Capture the cell that displays the provided text and extract its (X, Y) central coordinate. 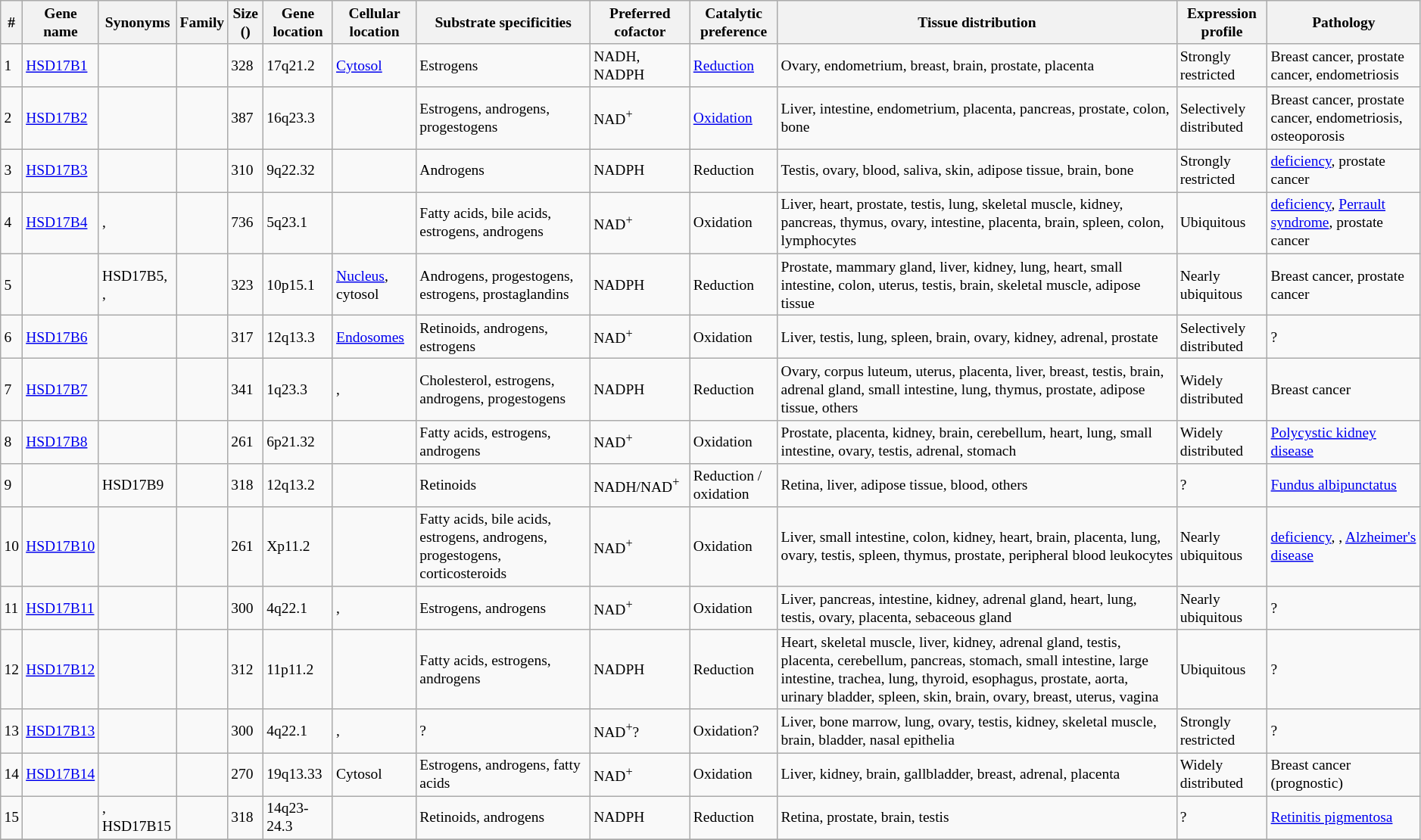
HSD17B3 (61, 171)
317 (245, 336)
Prostate, placenta, kidney, brain, cerebellum, heart, lung, small intestine, ovary, testis, adrenal, stomach (977, 442)
Liver, heart, prostate, testis, lung, skeletal muscle, kidney, pancreas, thymus, ovary, intestine, placenta, brain, spleen, colon, lymphocytes (977, 222)
Ovary, corpus luteum, uterus, placenta, liver, breast, testis, brain, adrenal gland, small intestine, lung, thymus, prostate, adipose tissue, others (977, 389)
Preferred cofactor (640, 23)
Liver, kidney, brain, gallbladder, breast, adrenal, placenta (977, 775)
Androgens, progestogens, estrogens, prostaglandins (503, 285)
Retinoids (503, 484)
Retinoids, androgens (503, 817)
8 (12, 442)
270 (245, 775)
Prostate, mammary gland, liver, kidney, lung, heart, small intestine, colon, uterus, testis, brain, skeletal muscle, adipose tissue (977, 285)
Liver, testis, lung, spleen, brain, ovary, kidney, adrenal, prostate (977, 336)
Cellular location (374, 23)
# (12, 23)
Family (202, 23)
310 (245, 171)
Oxidation? (734, 731)
7 (12, 389)
HSD17B13 (61, 731)
312 (245, 669)
12q13.3 (298, 336)
Breast cancer, prostate cancer, endometriosis, osteoporosis (1344, 118)
328 (245, 65)
5q23.1 (298, 222)
Fatty acids, bile acids, estrogens, androgens, progestogens, corticosteroids (503, 546)
Xp11.2 (298, 546)
NADH/NAD+ (640, 484)
NADH, NADPH (640, 65)
Catalytic preference (734, 23)
12q13.2 (298, 484)
10 (12, 546)
Estrogens, androgens, fatty acids (503, 775)
Fatty acids, bile acids, estrogens, androgens (503, 222)
Estrogens, androgens, progestogens (503, 118)
HSD17B10 (61, 546)
11 (12, 608)
deficiency, prostate cancer (1344, 171)
HSD17B4 (61, 222)
HSD17B8 (61, 442)
Breast cancer (1344, 389)
Fundus albipunctatus (1344, 484)
Tissue distribution (977, 23)
736 (245, 222)
HSD17B12 (61, 669)
Liver, intestine, endometrium, placenta, pancreas, prostate, colon, bone (977, 118)
, HSD17B15 (138, 817)
HSD17B1 (61, 65)
5 (12, 285)
10p15.1 (298, 285)
Pathology (1344, 23)
Synonyms (138, 23)
Nucleus, cytosol (374, 285)
HSD17B6 (61, 336)
2 (12, 118)
Breast cancer, prostate cancer, endometriosis (1344, 65)
6p21.32 (298, 442)
Breast cancer, prostate cancer (1344, 285)
Ovary, endometrium, breast, brain, prostate, placenta (977, 65)
Size () (245, 23)
Polycystic kidney disease (1344, 442)
Retina, prostate, brain, testis (977, 817)
HSD17B9 (138, 484)
Liver, bone marrow, lung, ovary, testis, kidney, skeletal muscle, brain, bladder, nasal epithelia (977, 731)
4 (12, 222)
Gene location (298, 23)
Substrate specificities (503, 23)
Cholesterol, estrogens, androgens, progestogens (503, 389)
9q22.32 (298, 171)
HSD17B5, , (138, 285)
Estrogens, androgens (503, 608)
NAD+? (640, 731)
13 (12, 731)
6 (12, 336)
Retina, liver, adipose tissue, blood, others (977, 484)
Retinoids, androgens, estrogens (503, 336)
Reduction / oxidation (734, 484)
HSD17B2 (61, 118)
16q23.3 (298, 118)
Breast cancer (prognostic) (1344, 775)
HSD17B11 (61, 608)
17q21.2 (298, 65)
341 (245, 389)
19q13.33 (298, 775)
Gene name (61, 23)
14q23-24.3 (298, 817)
Estrogens (503, 65)
387 (245, 118)
12 (12, 669)
deficiency, Perrault syndrome, prostate cancer (1344, 222)
1 (12, 65)
14 (12, 775)
323 (245, 285)
9 (12, 484)
Liver, small intestine, colon, kidney, heart, brain, placenta, lung, ovary, testis, spleen, thymus, prostate, peripheral blood leukocytes (977, 546)
HSD17B14 (61, 775)
15 (12, 817)
Retinitis pigmentosa (1344, 817)
1q23.3 (298, 389)
deficiency, , Alzheimer's disease (1344, 546)
Androgens (503, 171)
Liver, pancreas, intestine, kidney, adrenal gland, heart, lung, testis, ovary, placenta, sebaceous gland (977, 608)
Expression profile (1222, 23)
HSD17B7 (61, 389)
3 (12, 171)
Testis, ovary, blood, saliva, skin, adipose tissue, brain, bone (977, 171)
11p11.2 (298, 669)
Endosomes (374, 336)
